Identify which cell holds the provided text, then report its (X, Y) central coordinate. 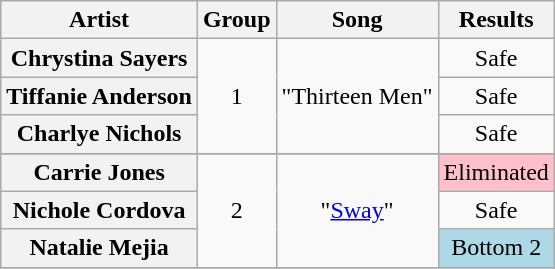
2 (236, 210)
Charlye Nichols (100, 134)
Results (496, 20)
Song (357, 20)
"Thirteen Men" (357, 96)
Carrie Jones (100, 172)
Bottom 2 (496, 248)
Eliminated (496, 172)
Group (236, 20)
Artist (100, 20)
Natalie Mejia (100, 248)
Chrystina Sayers (100, 58)
Tiffanie Anderson (100, 96)
"Sway" (357, 210)
Nichole Cordova (100, 210)
1 (236, 96)
